Identify which cell holds the provided text, then report its (X, Y) central coordinate. 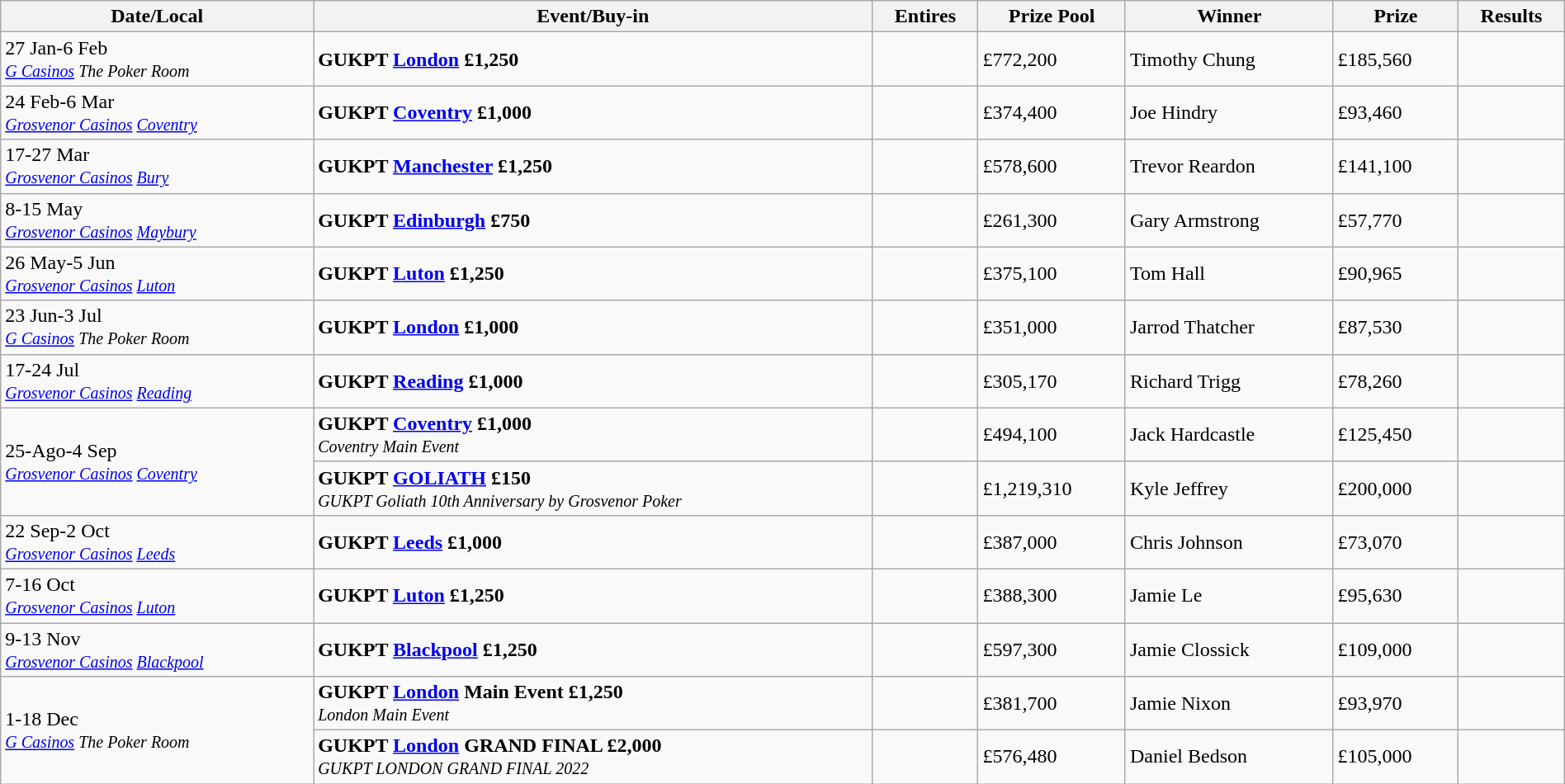
Jarrod Thatcher (1229, 327)
£597,300 (1052, 649)
Prize (1396, 17)
Jamie Clossick (1229, 649)
9-13 NovGrosvenor Casinos Blackpool (157, 649)
GUKPT Leeds £1,000 (593, 541)
1-18 DecG Casinos The Poker Room (157, 730)
GUKPT Coventry £1,000Coventry Main Event (593, 434)
£374,400 (1052, 112)
£578,600 (1052, 167)
GUKPT London Main Event £1,250London Main Event (593, 703)
£87,530 (1396, 327)
17-24 JulGrosvenor Casinos Reading (157, 381)
Tom Hall (1229, 274)
£305,170 (1052, 381)
£57,770 (1396, 220)
£95,630 (1396, 596)
GUKPT Reading £1,000 (593, 381)
£141,100 (1396, 167)
£388,300 (1052, 596)
Joe Hindry (1229, 112)
£78,260 (1396, 381)
25-Ago-4 SepGrosvenor Casinos Coventry (157, 461)
Daniel Bedson (1229, 758)
Trevor Reardon (1229, 167)
GUKPT Manchester £1,250 (593, 167)
£772,200 (1052, 59)
£73,070 (1396, 541)
GUKPT London £1,000 (593, 327)
£375,100 (1052, 274)
£381,700 (1052, 703)
£494,100 (1052, 434)
£200,000 (1396, 489)
£351,000 (1052, 327)
£90,965 (1396, 274)
22 Sep-2 OctGrosvenor Casinos Leeds (157, 541)
GUKPT Blackpool £1,250 (593, 649)
Event/Buy-in (593, 17)
£185,560 (1396, 59)
Winner (1229, 17)
£93,460 (1396, 112)
Entires (925, 17)
Kyle Jeffrey (1229, 489)
8-15 MayGrosvenor Casinos Maybury (157, 220)
£125,450 (1396, 434)
Richard Trigg (1229, 381)
GUKPT Edinburgh £750 (593, 220)
Jamie Le (1229, 596)
17-27 MarGrosvenor Casinos Bury (157, 167)
26 May-5 JunGrosvenor Casinos Luton (157, 274)
£261,300 (1052, 220)
GUKPT Coventry £1,000 (593, 112)
Jamie Nixon (1229, 703)
27 Jan-6 FebG Casinos The Poker Room (157, 59)
Date/Local (157, 17)
£1,219,310 (1052, 489)
23 Jun-3 JulG Casinos The Poker Room (157, 327)
Chris Johnson (1229, 541)
7-16 OctGrosvenor Casinos Luton (157, 596)
£387,000 (1052, 541)
£93,970 (1396, 703)
Timothy Chung (1229, 59)
24 Feb-6 MarGrosvenor Casinos Coventry (157, 112)
Gary Armstrong (1229, 220)
GUKPT GOLIATH £150GUKPT Goliath 10th Anniversary by Grosvenor Poker (593, 489)
GUKPT London GRAND FINAL £2,000GUKPT LONDON GRAND FINAL 2022 (593, 758)
GUKPT London £1,250 (593, 59)
£105,000 (1396, 758)
Results (1512, 17)
Jack Hardcastle (1229, 434)
£109,000 (1396, 649)
£576,480 (1052, 758)
Prize Pool (1052, 17)
